Scan for the cell matching the given text and deliver its (X, Y) coordinate at center. 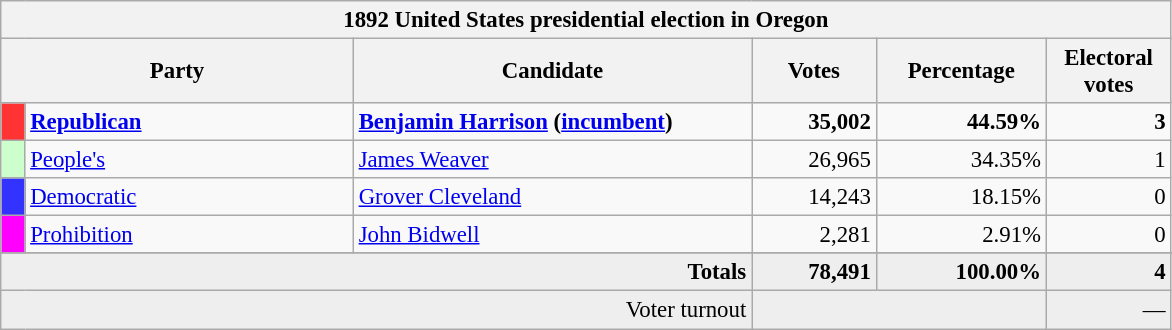
34.35% (961, 160)
3 (1108, 122)
Percentage (961, 72)
1 (1108, 160)
John Bidwell (552, 235)
Votes (814, 72)
35,002 (814, 122)
Benjamin Harrison (incumbent) (552, 122)
44.59% (961, 122)
Totals (376, 273)
1892 United States presidential election in Oregon (586, 20)
26,965 (814, 160)
Candidate (552, 72)
78,491 (814, 273)
14,243 (814, 197)
Voter turnout (376, 310)
Democratic (189, 197)
James Weaver (552, 160)
4 (1108, 273)
— (1108, 310)
Grover Cleveland (552, 197)
Prohibition (189, 235)
2.91% (961, 235)
Electoral votes (1108, 72)
Party (178, 72)
Republican (189, 122)
18.15% (961, 197)
100.00% (961, 273)
2,281 (814, 235)
People's (189, 160)
